Return [X, Y] of the center of cell containing provided text 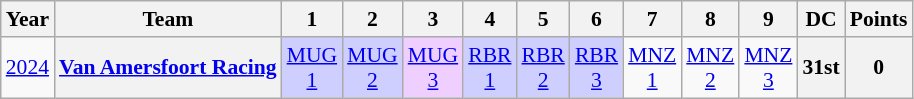
1 [312, 19]
DC [820, 19]
MNZ2 [710, 68]
5 [542, 19]
RBR3 [596, 68]
7 [652, 19]
Year [28, 19]
Team [168, 19]
0 [879, 68]
RBR2 [542, 68]
8 [710, 19]
9 [768, 19]
MNZ1 [652, 68]
Points [879, 19]
3 [434, 19]
MNZ3 [768, 68]
31st [820, 68]
Van Amersfoort Racing [168, 68]
MUG3 [434, 68]
4 [490, 19]
6 [596, 19]
2024 [28, 68]
MUG2 [372, 68]
MUG1 [312, 68]
2 [372, 19]
RBR1 [490, 68]
